Provide the [X, Y] coordinate of the cell's center where the given text is located.  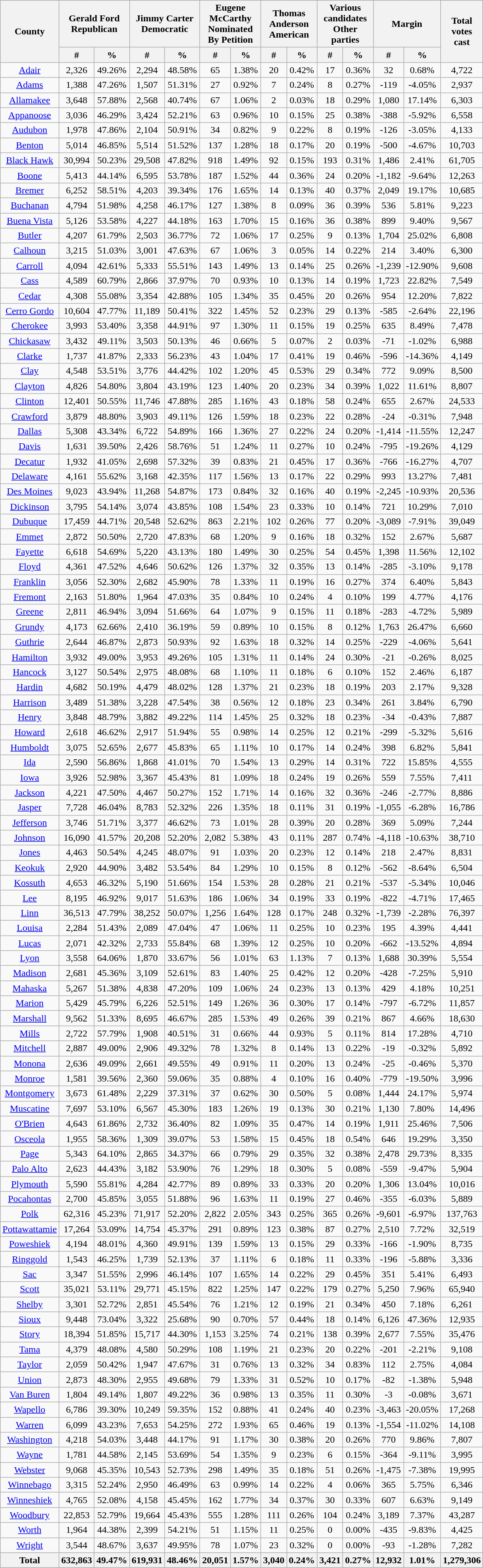
Humboldt [30, 747]
Boone [30, 175]
0.82% [245, 130]
2,682 [147, 582]
-299 [388, 732]
1,932 [77, 462]
30.39% [422, 958]
-500 [388, 145]
47.36% [422, 1319]
50.27% [182, 793]
2,920 [77, 868]
4,643 [77, 1124]
10,046 [462, 883]
Sac [30, 1274]
-1,182 [388, 175]
4,133 [462, 130]
-12.90% [422, 266]
9,108 [462, 1349]
3,558 [77, 958]
51.43% [112, 928]
Polk [30, 1214]
4,129 [462, 446]
2,229 [147, 1093]
0.50% [302, 1093]
17,268 [462, 1409]
248 [330, 913]
2,399 [147, 1530]
-559 [388, 1169]
4,826 [77, 386]
954 [388, 296]
52.51% [182, 1003]
O'Brien [30, 1124]
53.10% [112, 1108]
47.83% [182, 537]
44.43% [112, 1169]
-24 [388, 416]
6,504 [462, 868]
Warren [30, 1425]
4,218 [77, 1440]
39.56% [112, 1078]
7.72% [422, 1229]
0.40% [358, 1078]
-3.10% [422, 567]
2,360 [147, 1078]
-20.05% [422, 1409]
Marshall [30, 1018]
4,794 [77, 205]
7,807 [462, 1440]
12,263 [462, 175]
-285 [388, 567]
5,974 [462, 1093]
Linn [30, 913]
Pottawattamie [30, 1229]
-19.26% [422, 446]
-3.05% [422, 130]
19.17% [422, 190]
0.52% [302, 1379]
5,267 [77, 988]
3,301 [77, 1304]
4,589 [77, 281]
3,995 [462, 1455]
73.04% [112, 1319]
Cass [30, 281]
3,879 [77, 416]
Clinton [30, 401]
5,843 [462, 582]
14,754 [147, 1229]
1.36% [245, 431]
-5.32% [422, 732]
114 [215, 717]
6,722 [147, 431]
5,126 [77, 220]
0.06% [358, 1485]
47.63% [182, 251]
2,326 [77, 70]
5.75% [422, 1485]
45.90% [182, 582]
19.29% [422, 1139]
3,074 [147, 507]
-4.72% [422, 612]
47.86% [112, 130]
5,841 [462, 747]
10.29% [422, 507]
11.61% [422, 386]
2,720 [147, 537]
3,322 [147, 1319]
195 [388, 928]
7,728 [77, 808]
45.36% [112, 973]
1.16% [245, 401]
11.56% [422, 552]
3,182 [147, 1169]
52.61% [182, 973]
163 [215, 220]
-9,601 [388, 1214]
-7.38% [422, 1470]
10,604 [77, 311]
58.76% [182, 446]
48.67% [112, 1545]
646 [388, 1139]
-1,414 [388, 431]
5,250 [388, 1289]
Ringgold [30, 1259]
46.92% [112, 898]
0.92% [245, 85]
1,507 [147, 85]
6,618 [77, 552]
Bremer [30, 190]
Audubon [30, 130]
4,653 [77, 883]
42.35% [182, 477]
0.09% [302, 205]
3 [274, 251]
261 [388, 702]
3,882 [147, 717]
2,284 [77, 928]
162 [215, 1500]
1,908 [147, 1033]
47.88% [182, 401]
46.67% [182, 1018]
4,158 [147, 1500]
-7.91% [422, 522]
26.47% [422, 627]
12,247 [462, 431]
9.09% [422, 371]
1.34% [245, 296]
46.94% [112, 612]
137,763 [462, 1214]
65,940 [462, 1289]
10,543 [147, 1470]
-201 [388, 1349]
79 [215, 1379]
Fremont [30, 597]
322 [215, 311]
12,401 [77, 401]
3,996 [462, 1078]
Iowa [30, 777]
Crawford [30, 416]
64 [215, 612]
39.34% [182, 190]
7.96% [422, 1289]
50.55% [112, 401]
Clarke [30, 356]
49.68% [182, 1379]
173 [215, 492]
-21 [388, 657]
822 [215, 1289]
369 [388, 823]
4,176 [462, 597]
6,252 [77, 190]
0.44% [302, 1319]
-93 [388, 1545]
9,328 [462, 687]
12,935 [462, 1319]
1.39% [245, 943]
2,163 [77, 597]
Poweshiek [30, 1244]
1,804 [77, 1394]
2,866 [147, 281]
-10.93% [422, 492]
51.98% [112, 205]
-4.06% [422, 642]
1.10% [245, 672]
54.14% [112, 507]
Calhoun [30, 251]
6,126 [388, 1319]
53.90% [182, 1169]
-4.67% [422, 145]
Butler [30, 236]
-355 [388, 1199]
-0.26% [422, 657]
2.41% [422, 160]
17,264 [77, 1229]
9.40% [422, 220]
-71 [388, 341]
-9.11% [422, 1455]
0.54% [358, 1139]
81 [215, 777]
2,937 [462, 85]
5,190 [147, 883]
-19.50% [422, 1078]
52.98% [112, 777]
772 [388, 371]
3,168 [147, 477]
5,616 [462, 732]
37.97% [182, 281]
2,333 [147, 356]
7,010 [462, 507]
Carroll [30, 266]
139 [215, 1244]
25.02% [422, 236]
Greene [30, 612]
-1,739 [388, 913]
53.78% [182, 175]
176 [215, 190]
8,783 [147, 808]
7,411 [462, 777]
50.07% [182, 913]
3,776 [147, 371]
5,429 [77, 1003]
-34 [388, 717]
59.35% [182, 1409]
Cherokee [30, 326]
3,347 [77, 1274]
770 [388, 1440]
Sioux [30, 1319]
3,544 [77, 1545]
54.03% [112, 1440]
46.14% [182, 1274]
56 [215, 958]
9,017 [147, 898]
3,001 [147, 251]
Allamakee [30, 100]
96 [215, 1199]
2,089 [147, 928]
-7.25% [422, 973]
7,549 [462, 281]
272 [215, 1425]
60.79% [112, 281]
Black Hawk [30, 160]
2,568 [147, 100]
13.27% [422, 477]
9,178 [462, 567]
Shelby [30, 1304]
0.91% [245, 1063]
Jasper [30, 808]
6,790 [462, 702]
48.07% [182, 853]
226 [215, 808]
Worth [30, 1530]
43.13% [182, 552]
4,245 [147, 853]
Cedar [30, 296]
9,562 [77, 1018]
64.10% [112, 1154]
57.79% [112, 1033]
43.94% [112, 492]
2,661 [147, 1063]
4,258 [147, 205]
Johnson [30, 838]
50.23% [112, 160]
29,771 [147, 1289]
4,207 [77, 236]
47.52% [112, 567]
45.45% [182, 1500]
8,735 [462, 1244]
Jackson [30, 793]
47.82% [182, 160]
50.91% [182, 130]
1,309 [147, 1139]
38,252 [147, 913]
89 [215, 1184]
4,555 [462, 762]
-1.28% [422, 1545]
Dickinson [30, 507]
56.86% [112, 762]
8,335 [462, 1154]
41.05% [112, 462]
Wright [30, 1545]
7,653 [147, 1425]
Emmet [30, 537]
5,413 [77, 175]
87 [330, 1229]
107 [215, 1274]
6,187 [462, 672]
5,514 [147, 145]
1.70% [245, 220]
46.17% [182, 205]
2.47% [422, 853]
Monroe [30, 1078]
3,040 [274, 1560]
0.74% [358, 838]
39.50% [112, 446]
41 [274, 1409]
-428 [388, 973]
46.32% [112, 883]
Marion [30, 1003]
Page [30, 1154]
Madison [30, 973]
3,932 [77, 657]
59 [215, 627]
0.68% [422, 70]
199 [388, 597]
619,931 [147, 1560]
44.42% [182, 371]
3,350 [462, 1139]
2.05% [245, 1214]
-11.55% [422, 431]
722 [388, 762]
12.20% [422, 296]
-3,463 [388, 1409]
0.05% [302, 251]
44.90% [112, 868]
Adair [30, 70]
Mitchell [30, 1048]
Wapello [30, 1409]
3,804 [147, 386]
Cerro Gordo [30, 311]
1,631 [77, 446]
5,904 [462, 1169]
203 [388, 687]
Howard [30, 732]
47.77% [112, 311]
Adams [30, 85]
12,102 [462, 552]
4,548 [77, 371]
127 [215, 205]
46.49% [182, 1485]
14,496 [462, 1108]
-9.83% [422, 1530]
4,682 [77, 687]
-662 [388, 943]
1,737 [77, 356]
-6.72% [422, 1003]
54.80% [112, 386]
50.29% [182, 1349]
1,153 [215, 1334]
1,388 [77, 85]
Monona [30, 1063]
6,261 [462, 1304]
51.52% [182, 145]
46.04% [112, 808]
19,664 [147, 1515]
298 [215, 1470]
0.76% [245, 1364]
32,519 [462, 1229]
17,459 [77, 522]
8,195 [77, 898]
54.25% [182, 1425]
6,346 [462, 1485]
74 [274, 1334]
3,432 [77, 341]
2,104 [147, 130]
-1.38% [422, 1379]
47.26% [112, 85]
3,926 [77, 777]
Eugene McCarthyNominated By Petition [230, 24]
45.35% [112, 1470]
Palo Alto [30, 1169]
45.15% [182, 1289]
Tama [30, 1349]
County [30, 32]
-196 [388, 1259]
35,021 [77, 1289]
Total votes cast [462, 32]
Woodbury [30, 1515]
49.09% [112, 1063]
52.65% [112, 747]
2,478 [388, 1154]
6,558 [462, 115]
51.88% [182, 1199]
-0.08% [422, 1394]
52.24% [112, 1485]
29,508 [147, 160]
3,094 [147, 612]
0.70% [245, 1319]
1,955 [77, 1139]
3,489 [77, 702]
-6.03% [422, 1199]
52.30% [112, 582]
11,746 [147, 401]
9,448 [77, 1319]
1.13% [302, 958]
3,421 [330, 1560]
51.94% [182, 732]
14,108 [462, 1425]
61.48% [112, 1093]
-3,089 [388, 522]
38,710 [462, 838]
117 [215, 477]
45.30% [182, 1108]
9,068 [77, 1470]
Gerald FordRepublican [94, 24]
6.63% [422, 1500]
49.14% [112, 1394]
6,595 [147, 175]
2,975 [147, 672]
0.79% [245, 1154]
10,251 [462, 988]
2,811 [77, 612]
50.41% [182, 311]
7.80% [422, 1108]
-5.88% [422, 1259]
-11.02% [422, 1425]
Appanoose [30, 115]
40.74% [182, 100]
607 [388, 1500]
-25 [388, 1063]
47.03% [182, 597]
1,911 [388, 1124]
1,978 [77, 130]
46.25% [112, 1259]
24.17% [422, 1093]
17.28% [422, 1033]
4,379 [77, 1349]
50.62% [182, 567]
20,536 [462, 492]
50.42% [112, 1364]
6.40% [422, 582]
Guthrie [30, 642]
3,358 [147, 326]
1,581 [77, 1078]
20,051 [215, 1560]
429 [388, 988]
51.63% [182, 898]
6,226 [147, 1003]
1.21% [245, 1304]
44.71% [112, 522]
536 [388, 205]
3,953 [147, 657]
3.40% [422, 251]
2.46% [422, 672]
3,746 [77, 823]
-766 [388, 462]
166 [215, 431]
4,361 [77, 567]
0.62% [245, 1093]
7,282 [462, 1545]
54.89% [182, 431]
4,580 [147, 1349]
9,149 [462, 1500]
13.04% [422, 1184]
5,014 [77, 145]
8,831 [462, 853]
1,688 [388, 958]
Harrison [30, 702]
-4,118 [388, 838]
25.46% [422, 1124]
44.18% [182, 220]
559 [388, 777]
11,189 [147, 311]
1.58% [245, 1139]
Muscatine [30, 1108]
44.30% [182, 1334]
1.71% [245, 793]
Union [30, 1379]
287 [330, 838]
147 [274, 1289]
50.19% [112, 687]
55.08% [112, 296]
1.30% [245, 326]
83 [215, 973]
52.79% [112, 1515]
18,630 [462, 1018]
4,765 [77, 1500]
6,808 [462, 236]
49.95% [182, 1545]
4,894 [462, 943]
52 [274, 311]
-795 [388, 446]
52.13% [182, 1259]
54.69% [112, 552]
-1.90% [422, 1244]
11,268 [147, 492]
45.23% [112, 1214]
1,543 [77, 1259]
Louisa [30, 928]
4,221 [77, 793]
52.73% [182, 1470]
43.85% [182, 507]
6,303 [462, 100]
-6.28% [422, 808]
Lee [30, 898]
1.31% [245, 657]
Davis [30, 446]
45.54% [182, 1304]
3.25% [245, 1334]
214 [388, 251]
2,698 [147, 462]
59.06% [182, 1078]
40.51% [182, 1033]
53.58% [112, 220]
6,988 [462, 341]
993 [388, 477]
29.73% [422, 1154]
7,506 [462, 1124]
-16.27% [422, 462]
-1,554 [388, 1425]
-585 [388, 311]
16,090 [77, 838]
Washington [30, 1440]
Osceola [30, 1139]
56.23% [182, 356]
51.33% [112, 1018]
1,781 [77, 1455]
Henry [30, 717]
Scott [30, 1289]
1,739 [147, 1259]
635 [388, 326]
49.91% [182, 1244]
4,710 [462, 1033]
1,763 [388, 627]
37.31% [182, 1093]
52.72% [112, 1304]
-779 [388, 1078]
2,906 [147, 1048]
450 [388, 1304]
15.85% [422, 762]
Montgomery [30, 1093]
2,917 [147, 732]
5,892 [462, 1048]
-4.05% [422, 85]
36,513 [77, 913]
1.77% [245, 1500]
47.04% [182, 928]
62.66% [112, 627]
9,023 [77, 492]
2,636 [77, 1063]
4,149 [462, 356]
2,294 [147, 70]
-3 [388, 1394]
2,426 [147, 446]
Lucas [30, 943]
655 [388, 401]
721 [388, 507]
5,220 [147, 552]
47.54% [182, 702]
137 [215, 145]
Franklin [30, 582]
51.31% [182, 85]
5,554 [462, 958]
-1,239 [388, 266]
17,465 [462, 898]
4,308 [77, 296]
58.36% [112, 1139]
43.19% [182, 386]
51.55% [112, 1274]
4,084 [462, 1364]
52.32% [182, 808]
84 [215, 868]
72 [215, 236]
5,343 [77, 1154]
Total [30, 1560]
3,848 [77, 717]
632,863 [77, 1560]
Jones [30, 853]
4.39% [422, 928]
-0.46% [422, 1063]
1,870 [147, 958]
7,948 [462, 416]
291 [215, 1229]
16,786 [462, 808]
2.75% [422, 1364]
-596 [388, 356]
Plymouth [30, 1184]
3,055 [147, 1199]
42.77% [182, 1184]
38 [215, 702]
2.17% [422, 687]
6,300 [462, 251]
82 [215, 1124]
0.99% [245, 1485]
53.69% [182, 1455]
0.07% [302, 341]
2,681 [77, 973]
5.38% [245, 838]
1.52% [245, 175]
4,441 [462, 928]
3,993 [77, 326]
555 [215, 1515]
Mahaska [30, 988]
2,996 [147, 1274]
Winnebago [30, 1485]
1,130 [388, 1108]
4,360 [147, 1244]
Chickasaw [30, 341]
Story [30, 1334]
Benton [30, 145]
0.47% [302, 1124]
4,227 [147, 220]
814 [388, 1033]
57.88% [112, 100]
2,071 [77, 943]
1.04% [245, 356]
Jimmy CarterDemocratic [165, 24]
Clay [30, 371]
4,194 [77, 1244]
-2.64% [422, 311]
43,287 [462, 1515]
5.09% [422, 823]
58 [330, 401]
1,398 [388, 552]
218 [388, 853]
3,377 [147, 823]
3,795 [77, 507]
50.50% [112, 537]
3,673 [77, 1093]
4,203 [147, 190]
3.84% [422, 702]
343 [274, 1214]
3,075 [77, 747]
-19 [388, 1048]
-82 [388, 1379]
61,705 [462, 160]
64.06% [112, 958]
374 [388, 582]
8,025 [462, 657]
-119 [388, 85]
9.86% [422, 1440]
8.49% [422, 326]
Pocahontas [30, 1199]
4,722 [462, 70]
111 [274, 1515]
-4.71% [422, 898]
0.41% [302, 356]
1,022 [388, 386]
2,059 [77, 1364]
-0.31% [422, 416]
45.83% [182, 747]
112 [388, 1364]
138 [330, 1334]
1,306 [388, 1184]
-9.64% [422, 175]
76,397 [462, 913]
-5.34% [422, 883]
-2.77% [422, 793]
52.08% [112, 1500]
3,648 [77, 100]
Lyon [30, 958]
2,049 [388, 190]
90 [215, 1319]
5.81% [422, 205]
5,590 [77, 1184]
44.58% [112, 1455]
3,109 [147, 973]
109 [215, 988]
3,482 [147, 868]
Grundy [30, 627]
Delaware [30, 477]
Keokuk [30, 868]
7,887 [462, 717]
73 [215, 823]
-1.02% [422, 341]
5,948 [462, 1379]
22.82% [422, 281]
1.64% [245, 913]
2.21% [245, 522]
-126 [388, 130]
Taylor [30, 1364]
51.85% [112, 1334]
6,567 [147, 1108]
4,646 [147, 567]
3,315 [77, 1485]
7.18% [422, 1304]
1.93% [245, 1425]
Van Buren [30, 1394]
47.20% [182, 988]
43.23% [112, 1425]
3,036 [77, 115]
53 [215, 1139]
4,284 [147, 1184]
5,910 [462, 973]
2,733 [147, 943]
-822 [388, 898]
1,444 [388, 1093]
1.57% [245, 1560]
3,127 [77, 672]
2,618 [77, 732]
183 [215, 1108]
5,687 [462, 537]
44.91% [182, 326]
53.09% [112, 1229]
-0.43% [422, 717]
6,660 [462, 627]
867 [388, 1018]
-0.32% [422, 1048]
3,503 [147, 341]
54.87% [182, 492]
Buchanan [30, 205]
44.14% [112, 175]
6,786 [77, 1409]
77 [330, 522]
3,367 [147, 777]
46.29% [112, 115]
51.03% [112, 251]
44.38% [112, 1530]
Hancock [30, 672]
6,099 [77, 1425]
55.51% [182, 266]
187 [215, 175]
36.40% [182, 1124]
-9.47% [422, 1169]
899 [388, 220]
1.56% [245, 477]
2,082 [215, 838]
10,703 [462, 145]
3,336 [462, 1259]
57.32% [182, 462]
53.51% [112, 371]
41.01% [182, 762]
53.11% [112, 1289]
-5.92% [422, 115]
54.21% [182, 1530]
2,503 [147, 236]
3,189 [388, 1515]
4,463 [77, 853]
41.87% [112, 356]
5,308 [77, 431]
12,932 [388, 1560]
34.37% [182, 1154]
2,950 [147, 1485]
-10.63% [422, 838]
97 [215, 326]
Mills [30, 1033]
-364 [388, 1455]
4,094 [77, 266]
46 [215, 341]
50.13% [182, 341]
57 [274, 1319]
45.85% [112, 1199]
44.17% [182, 1440]
52.62% [182, 522]
6,493 [462, 1274]
2,955 [147, 1379]
Floyd [30, 567]
48.80% [112, 416]
Various candidatesOther parties [345, 24]
3,215 [77, 251]
55.81% [112, 1184]
4,838 [147, 988]
7,481 [462, 477]
45.37% [182, 1229]
19,995 [462, 1470]
Jefferson [30, 823]
Fayette [30, 552]
104 [330, 1515]
47.50% [112, 793]
7,244 [462, 823]
2,732 [147, 1124]
7,478 [462, 326]
Decatur [30, 462]
36.19% [182, 627]
1,256 [215, 913]
43.34% [112, 431]
2,623 [77, 1169]
2,510 [388, 1229]
-283 [388, 612]
4,173 [77, 627]
Ida [30, 762]
Hamilton [30, 657]
1,486 [388, 160]
55.84% [182, 943]
10,016 [462, 1184]
1.25% [245, 1289]
4.66% [422, 1018]
24,533 [462, 401]
-1,475 [388, 1470]
35,476 [462, 1334]
49.55% [182, 1063]
58.51% [112, 190]
46.85% [112, 145]
Webster [30, 1470]
30,994 [77, 160]
0.96% [245, 115]
4.77% [422, 597]
20,548 [147, 522]
-2,245 [388, 492]
47.67% [182, 1364]
2,145 [147, 1455]
186 [215, 898]
8,807 [462, 386]
-537 [388, 883]
3,671 [462, 1394]
2,590 [77, 762]
3,056 [77, 582]
-246 [388, 793]
Kossuth [30, 883]
1,868 [147, 762]
-2.28% [422, 913]
-562 [388, 868]
39.07% [182, 1139]
3,903 [147, 416]
48.01% [112, 1244]
-8.64% [422, 868]
Thomas AndersonAmerican [289, 24]
61.79% [112, 236]
Buena Vista [30, 220]
1,723 [388, 281]
2,887 [77, 1048]
53.40% [112, 326]
-13.52% [422, 943]
5,889 [462, 1199]
52.21% [182, 115]
149 [215, 1003]
3,448 [147, 1440]
8,695 [147, 1018]
179 [330, 1289]
Margin [407, 24]
193 [330, 160]
-166 [388, 1244]
1.32% [245, 1048]
45 [274, 371]
5,989 [462, 612]
39,049 [462, 522]
20,208 [147, 838]
42.32% [112, 943]
9,223 [462, 205]
39.30% [112, 1409]
61.86% [112, 1124]
1.17% [245, 1440]
48.58% [182, 70]
-797 [388, 1003]
-229 [388, 642]
11,857 [462, 1003]
2,872 [77, 537]
Wayne [30, 1455]
4,161 [77, 477]
1.15% [245, 1530]
3,637 [147, 1545]
-435 [388, 1530]
3,354 [147, 296]
Dubuque [30, 522]
62,316 [77, 1214]
71,917 [147, 1214]
22,196 [462, 311]
Des Moines [30, 492]
18,394 [77, 1334]
47.79% [112, 913]
Dallas [30, 431]
3,228 [147, 702]
7.37% [422, 1515]
1,947 [147, 1364]
4.18% [422, 988]
17.14% [422, 100]
398 [388, 747]
22,853 [77, 1515]
1,807 [147, 1394]
36.77% [182, 236]
55 [215, 732]
55.62% [112, 477]
7,697 [77, 1108]
5,333 [147, 266]
4,707 [462, 462]
2,410 [147, 627]
5.41% [422, 1274]
863 [215, 522]
53.54% [182, 868]
66 [215, 1154]
1,279,306 [462, 1560]
1.03% [245, 853]
51.71% [112, 823]
50.93% [182, 642]
-6.97% [422, 1214]
49.32% [182, 1048]
143 [215, 266]
33.67% [182, 958]
1,080 [388, 100]
8,886 [462, 793]
8,500 [462, 371]
5,370 [462, 1063]
Hardin [30, 687]
4,467 [147, 793]
5,641 [462, 642]
2,851 [147, 1304]
-1,055 [388, 808]
180 [215, 552]
Clayton [30, 386]
154 [215, 883]
51.80% [112, 597]
3,424 [147, 115]
48.30% [112, 1379]
2,865 [147, 1154]
4,479 [147, 687]
0.53% [302, 371]
47 [215, 928]
10,249 [147, 1409]
2,644 [77, 642]
42.88% [182, 296]
48.02% [182, 687]
1.24% [245, 446]
351 [388, 1274]
45.79% [112, 1003]
10,685 [462, 190]
41.57% [112, 838]
7,822 [462, 296]
1.19% [245, 1349]
48.79% [112, 717]
-2.21% [422, 1349]
9,567 [462, 220]
25.68% [182, 1319]
1,704 [388, 236]
-14.36% [422, 356]
49.47% [112, 1560]
48.46% [182, 1560]
4,425 [462, 1530]
918 [215, 160]
2,722 [77, 1033]
2,700 [77, 1199]
42.61% [112, 266]
0.56% [245, 702]
-388 [388, 115]
6.82% [422, 747]
2,822 [215, 1214]
Winneshiek [30, 1500]
15,717 [147, 1334]
46.87% [112, 642]
9,608 [462, 266]
